Return (X, Y) of the center of cell containing provided text 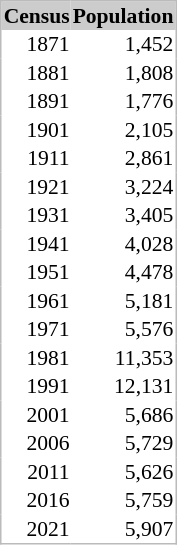
2001 (36, 414)
1881 (36, 72)
5,686 (124, 414)
5,576 (124, 329)
5,907 (124, 528)
5,626 (124, 472)
1971 (36, 329)
1871 (36, 44)
1931 (36, 215)
5,181 (124, 300)
2006 (36, 443)
1901 (36, 130)
Population (124, 16)
1961 (36, 300)
1981 (36, 358)
1911 (36, 158)
1991 (36, 386)
3,405 (124, 215)
2021 (36, 528)
2,105 (124, 130)
1,776 (124, 101)
4,028 (124, 244)
12,131 (124, 386)
5,729 (124, 443)
1941 (36, 244)
4,478 (124, 272)
1951 (36, 272)
1,808 (124, 72)
11,353 (124, 358)
Census (36, 16)
5,759 (124, 500)
2011 (36, 472)
3,224 (124, 186)
2,861 (124, 158)
1921 (36, 186)
1891 (36, 101)
1,452 (124, 44)
2016 (36, 500)
